Capture the cell that displays the provided text and extract its [X, Y] central coordinate. 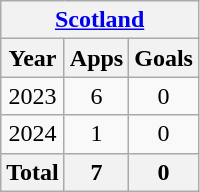
1 [96, 134]
Apps [96, 58]
Goals [164, 58]
2024 [33, 134]
2023 [33, 96]
Year [33, 58]
6 [96, 96]
Scotland [100, 20]
7 [96, 172]
Total [33, 172]
